Capture the cell that displays the provided text and extract its [X, Y] central coordinate. 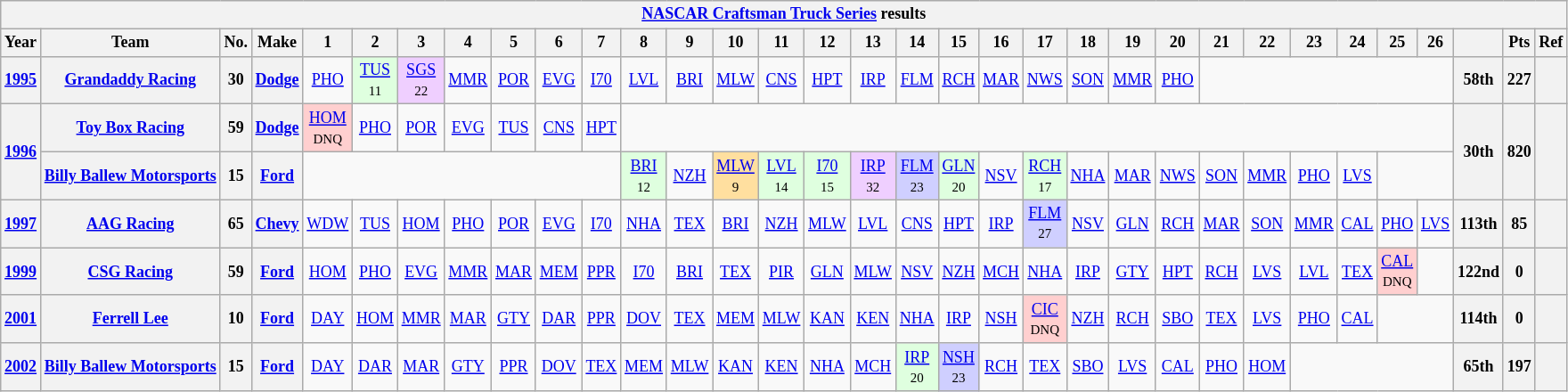
18 [1088, 43]
14 [917, 43]
2002 [21, 367]
Ferrell Lee [130, 319]
197 [1519, 367]
21 [1221, 43]
Grandaddy Racing [130, 80]
58th [1479, 80]
NSH [1001, 319]
NSH23 [959, 367]
24 [1358, 43]
PIR [780, 272]
Ref [1551, 43]
20 [1178, 43]
30th [1479, 151]
820 [1519, 151]
17 [1044, 43]
65th [1479, 367]
Chevy [277, 224]
13 [873, 43]
SGS22 [421, 80]
HOMDNQ [328, 128]
26 [1436, 43]
1 [328, 43]
4 [469, 43]
CSG Racing [130, 272]
Pts [1519, 43]
GLN20 [959, 176]
WDW [328, 224]
LVL14 [780, 176]
1995 [21, 80]
1996 [21, 151]
BRI12 [644, 176]
MLW9 [736, 176]
1997 [21, 224]
Make [277, 43]
3 [421, 43]
IRP20 [917, 367]
FLM23 [917, 176]
7 [601, 43]
RCH17 [1044, 176]
Team [130, 43]
12 [827, 43]
FLM [917, 80]
No. [235, 43]
AAG Racing [130, 224]
85 [1519, 224]
CALDNQ [1397, 272]
8 [644, 43]
25 [1397, 43]
65 [235, 224]
30 [235, 80]
16 [1001, 43]
CICDNQ [1044, 319]
IRP32 [873, 176]
I7015 [827, 176]
TUS11 [376, 80]
23 [1315, 43]
11 [780, 43]
113th [1479, 224]
9 [690, 43]
114th [1479, 319]
Toy Box Racing [130, 128]
NASCAR Craftsman Truck Series results [784, 14]
5 [514, 43]
227 [1519, 80]
122nd [1479, 272]
22 [1267, 43]
Year [21, 43]
1999 [21, 272]
2001 [21, 319]
2 [376, 43]
19 [1133, 43]
FLM27 [1044, 224]
6 [559, 43]
